Identify which cell holds the provided text, then report its (X, Y) central coordinate. 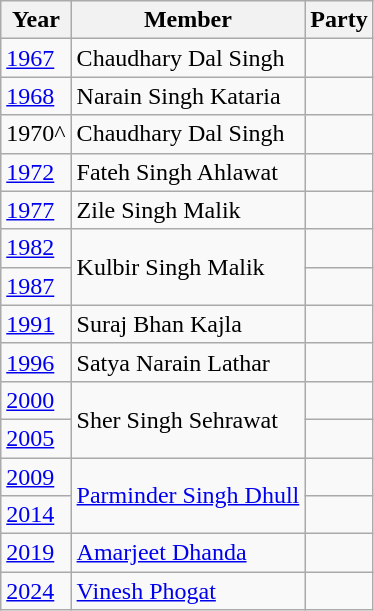
2019 (36, 553)
Sher Singh Sehrawat (188, 419)
Amarjeet Dhanda (188, 553)
Zile Singh Malik (188, 210)
1996 (36, 362)
1977 (36, 210)
1991 (36, 324)
Vinesh Phogat (188, 591)
Fateh Singh Ahlawat (188, 172)
2009 (36, 477)
1987 (36, 286)
Kulbir Singh Malik (188, 267)
2005 (36, 438)
1982 (36, 248)
Member (188, 20)
Suraj Bhan Kajla (188, 324)
2024 (36, 591)
Narain Singh Kataria (188, 96)
Year (36, 20)
Parminder Singh Dhull (188, 496)
2014 (36, 515)
1970^ (36, 134)
2000 (36, 400)
1968 (36, 96)
1972 (36, 172)
1967 (36, 58)
Party (339, 20)
Satya Narain Lathar (188, 362)
